Return the [X, Y] coordinate for the center point of the cell that contains the specified text.  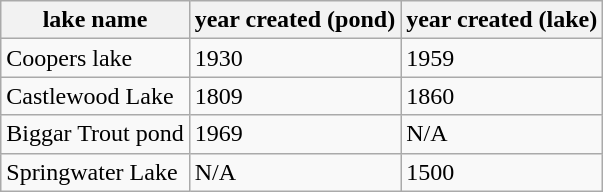
1959 [502, 58]
1860 [502, 96]
1809 [294, 96]
year created (lake) [502, 20]
1969 [294, 134]
1500 [502, 172]
Biggar Trout pond [95, 134]
lake name [95, 20]
year created (pond) [294, 20]
Castlewood Lake [95, 96]
Coopers lake [95, 58]
1930 [294, 58]
Springwater Lake [95, 172]
